Search for the cell housing the specified text and yield its [X, Y] center coordinate. 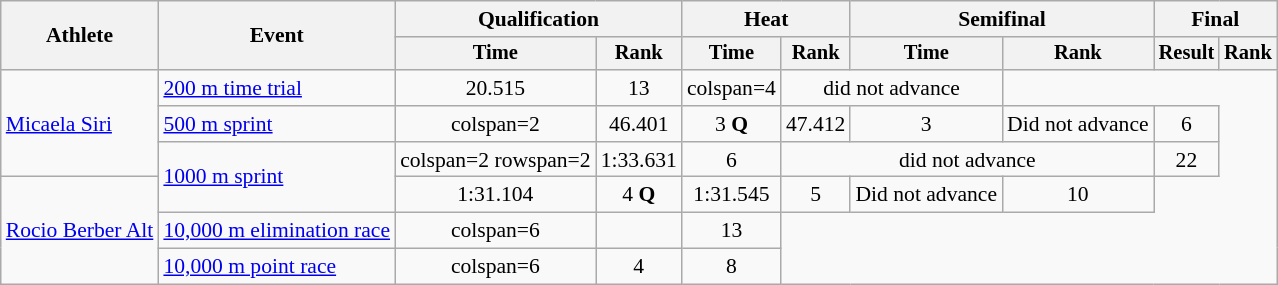
3 Q [732, 124]
1:33.631 [639, 160]
1:31.545 [732, 195]
47.412 [816, 124]
Qualification [538, 19]
Semifinal [1002, 19]
200 m time trial [276, 88]
Micaela Siri [80, 124]
Athlete [80, 36]
4 [639, 267]
colspan=2 [496, 124]
Heat [766, 19]
46.401 [639, 124]
4 Q [639, 195]
20.515 [496, 88]
3 [926, 124]
500 m sprint [276, 124]
10 [1078, 195]
5 [816, 195]
10,000 m elimination race [276, 231]
1:31.104 [496, 195]
Rocio Berber Alt [80, 230]
8 [732, 267]
10,000 m point race [276, 267]
colspan=2 rowspan=2 [496, 160]
Final [1216, 19]
22 [1187, 160]
Event [276, 36]
Result [1187, 54]
colspan=4 [732, 88]
1000 m sprint [276, 178]
